Detect which cell encompasses the target text, then output its (X, Y) center coordinate. 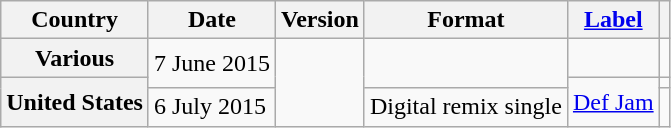
7 June 2015 (212, 64)
United States (75, 102)
Country (75, 20)
Date (212, 20)
Various (75, 58)
Digital remix single (466, 107)
Format (466, 20)
Version (320, 20)
Def Jam (613, 102)
6 July 2015 (212, 107)
Label (613, 20)
